Return the (X, Y) coordinate for the center point of the cell that contains the specified text.  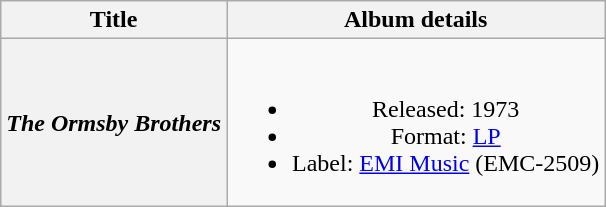
Title (114, 20)
The Ormsby Brothers (114, 122)
Album details (415, 20)
Released: 1973Format: LPLabel: EMI Music (EMC-2509) (415, 122)
